Extract the [x, y] coordinate from the center of the cell holding the provided text.  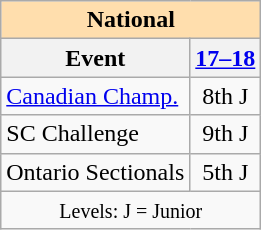
17–18 [226, 58]
Canadian Champ. [96, 96]
5th J [226, 172]
National [131, 20]
9th J [226, 134]
Event [96, 58]
SC Challenge [96, 134]
Levels: J = Junior [131, 210]
8th J [226, 96]
Ontario Sectionals [96, 172]
